Return (X, Y) of the center of cell containing provided text 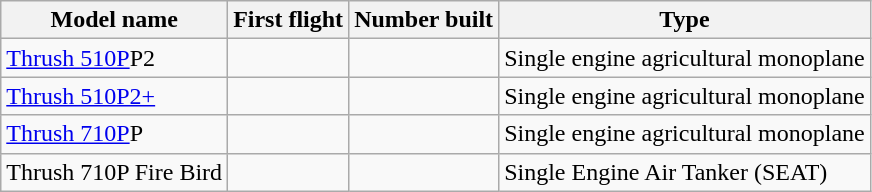
Single Engine Air Tanker (SEAT) (685, 172)
Number built (424, 20)
Thrush 510PP2 (114, 58)
First flight (288, 20)
Type (685, 20)
Thrush 710P Fire Bird (114, 172)
Model name (114, 20)
Thrush 710PP (114, 134)
Thrush 510P2+ (114, 96)
